Scan for the cell matching the given text and deliver its (X, Y) coordinate at center. 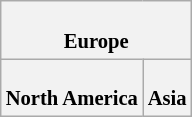
North America (72, 87)
Asia (168, 87)
Europe (96, 29)
